Capture the cell that displays the provided text and extract its (x, y) central coordinate. 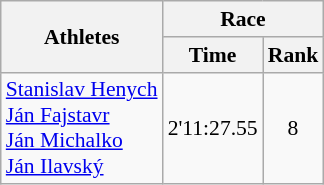
Race (244, 19)
8 (294, 128)
Rank (294, 55)
Stanislav HenychJán FajstavrJán MichalkoJán Ilavský (82, 128)
Time (213, 55)
Athletes (82, 36)
2'11:27.55 (213, 128)
